Locate the cell with the specified text and output its (X, Y) center coordinate. 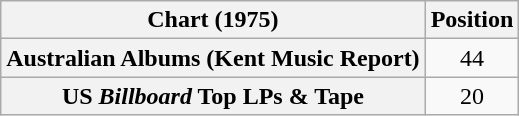
Australian Albums (Kent Music Report) (213, 58)
Chart (1975) (213, 20)
US Billboard Top LPs & Tape (213, 96)
Position (472, 20)
20 (472, 96)
44 (472, 58)
